Output the (X, Y) coordinate of the center of the cell containing the given text.  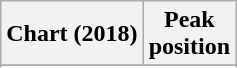
Chart (2018) (72, 34)
Peak position (189, 34)
